Output the [X, Y] coordinate of the center of the cell containing the given text.  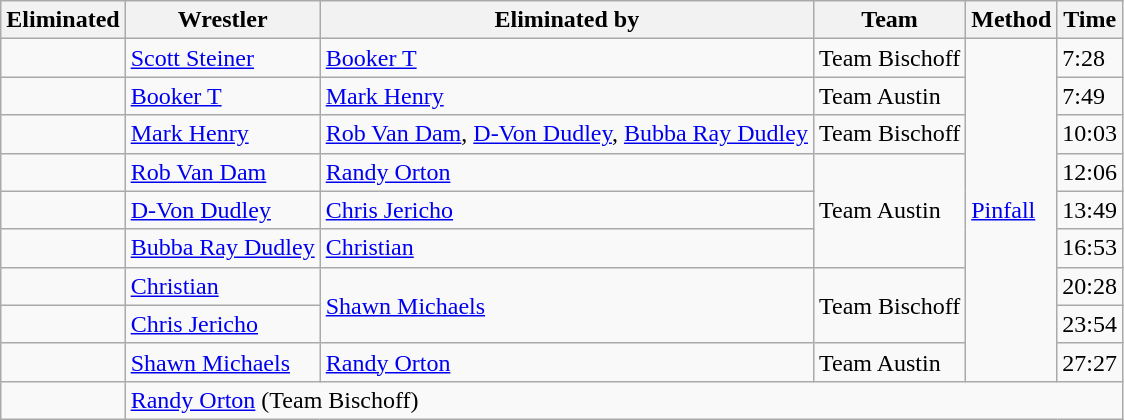
16:53 [1090, 248]
Scott Steiner [222, 58]
7:49 [1090, 96]
Rob Van Dam [222, 172]
Method [1012, 20]
Bubba Ray Dudley [222, 248]
10:03 [1090, 134]
12:06 [1090, 172]
Eliminated [63, 20]
20:28 [1090, 286]
Time [1090, 20]
D-Von Dudley [222, 210]
Rob Van Dam, D-Von Dudley, Bubba Ray Dudley [566, 134]
Team [889, 20]
Wrestler [222, 20]
Pinfall [1012, 210]
Eliminated by [566, 20]
27:27 [1090, 362]
Randy Orton (Team Bischoff) [624, 400]
13:49 [1090, 210]
7:28 [1090, 58]
23:54 [1090, 324]
